Search for the cell housing the specified text and yield its (X, Y) center coordinate. 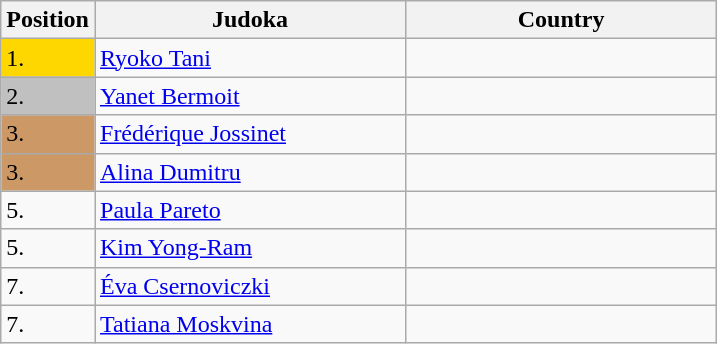
Alina Dumitru (250, 172)
Frédérique Jossinet (250, 134)
Country (562, 20)
1. (48, 58)
Ryoko Tani (250, 58)
Paula Pareto (250, 210)
Yanet Bermoit (250, 96)
Position (48, 20)
Kim Yong-Ram (250, 248)
Éva Csernoviczki (250, 286)
Tatiana Moskvina (250, 324)
Judoka (250, 20)
2. (48, 96)
